Output the [x, y] coordinate of the center of the cell containing the given text.  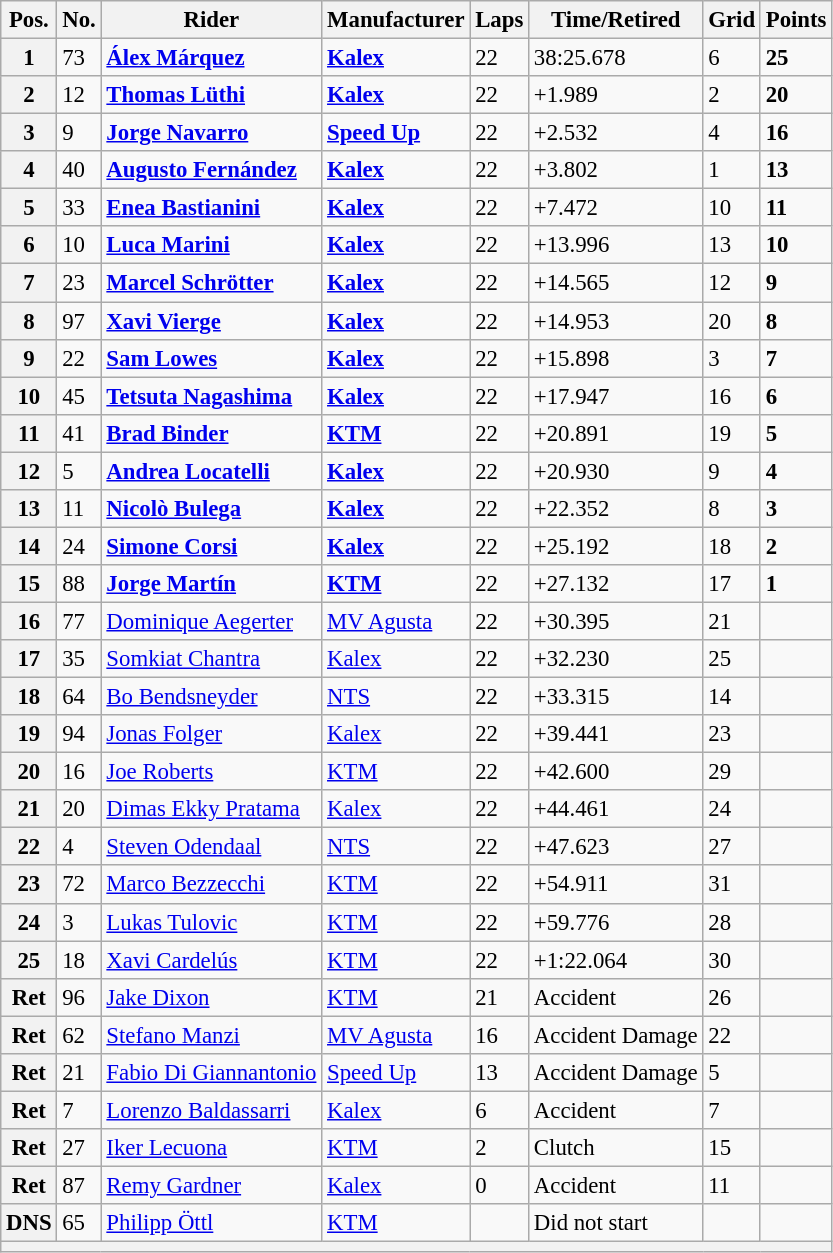
Lorenzo Baldassarri [212, 1110]
+14.565 [616, 283]
+14.953 [616, 321]
Joe Roberts [212, 772]
+1:22.064 [616, 960]
62 [79, 1035]
Time/Retired [616, 20]
94 [79, 734]
+33.315 [616, 697]
Augusto Fernández [212, 170]
Marcel Schrötter [212, 283]
29 [732, 772]
+22.352 [616, 509]
40 [79, 170]
+59.776 [616, 922]
Thomas Lüthi [212, 95]
Remy Gardner [212, 1185]
87 [79, 1185]
Steven Odendaal [212, 847]
+13.996 [616, 245]
Marco Bezzecchi [212, 885]
Dimas Ekky Pratama [212, 809]
Iker Lecuona [212, 1148]
77 [79, 621]
65 [79, 1223]
No. [79, 20]
Nicolò Bulega [212, 509]
72 [79, 885]
0 [500, 1185]
26 [732, 997]
+17.947 [616, 396]
Jake Dixon [212, 997]
38:25.678 [616, 58]
45 [79, 396]
Enea Bastianini [212, 208]
88 [79, 584]
Grid [732, 20]
Álex Márquez [212, 58]
Philipp Öttl [212, 1223]
+27.132 [616, 584]
41 [79, 433]
Laps [500, 20]
Fabio Di Giannantonio [212, 1073]
DNS [29, 1223]
Jorge Martín [212, 584]
+1.989 [616, 95]
Stefano Manzi [212, 1035]
Did not start [616, 1223]
97 [79, 321]
Sam Lowes [212, 358]
+25.192 [616, 546]
+15.898 [616, 358]
96 [79, 997]
30 [732, 960]
+42.600 [616, 772]
31 [732, 885]
+44.461 [616, 809]
Clutch [616, 1148]
Lukas Tulovic [212, 922]
Points [796, 20]
Luca Marini [212, 245]
+47.623 [616, 847]
+7.472 [616, 208]
28 [732, 922]
Manufacturer [396, 20]
+20.930 [616, 471]
+32.230 [616, 659]
64 [79, 697]
Somkiat Chantra [212, 659]
Brad Binder [212, 433]
+54.911 [616, 885]
Xavi Vierge [212, 321]
Jonas Folger [212, 734]
Jorge Navarro [212, 133]
73 [79, 58]
+39.441 [616, 734]
+3.802 [616, 170]
35 [79, 659]
Pos. [29, 20]
Bo Bendsneyder [212, 697]
Rider [212, 20]
+30.395 [616, 621]
Tetsuta Nagashima [212, 396]
Dominique Aegerter [212, 621]
Xavi Cardelús [212, 960]
+20.891 [616, 433]
33 [79, 208]
Andrea Locatelli [212, 471]
+2.532 [616, 133]
Simone Corsi [212, 546]
